Search for the cell housing the specified text and yield its [x, y] center coordinate. 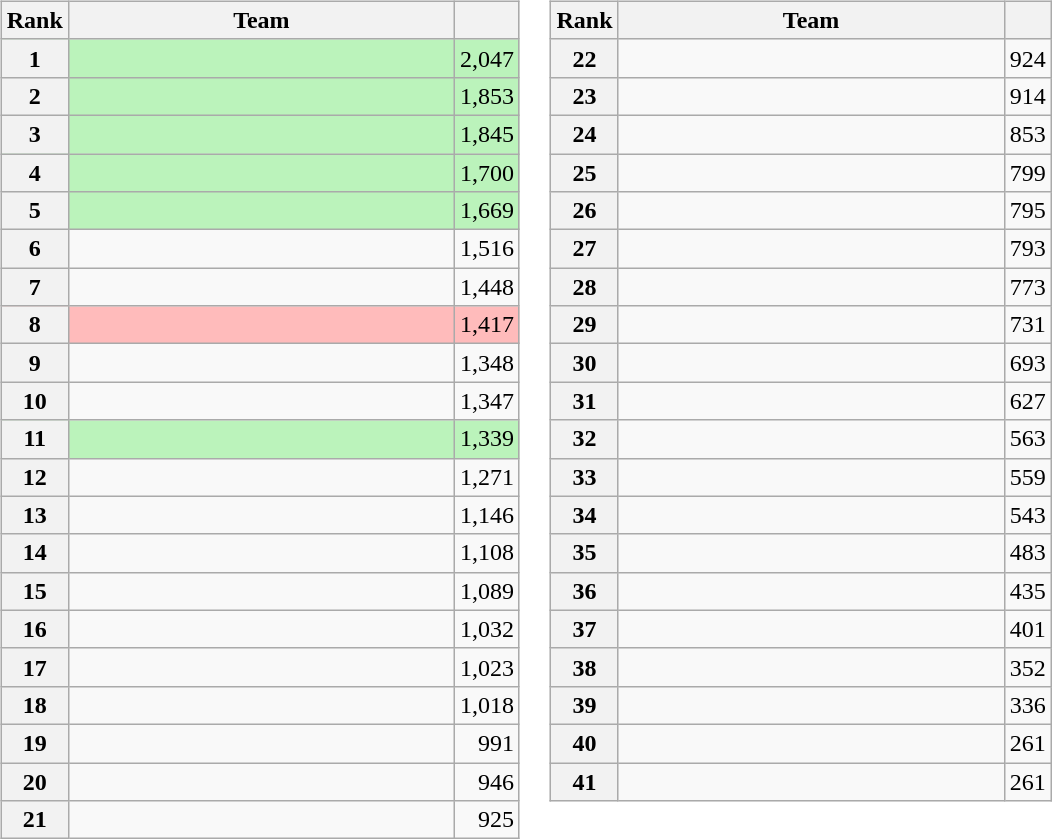
435 [1028, 591]
5 [34, 211]
27 [584, 249]
483 [1028, 553]
1,108 [486, 553]
17 [34, 667]
924 [1028, 58]
6 [34, 249]
18 [34, 705]
401 [1028, 629]
773 [1028, 287]
39 [584, 705]
795 [1028, 211]
20 [34, 781]
9 [34, 363]
627 [1028, 401]
30 [584, 363]
14 [34, 553]
4 [34, 173]
28 [584, 287]
1,669 [486, 211]
1,845 [486, 134]
22 [584, 58]
1,516 [486, 249]
925 [486, 820]
853 [1028, 134]
1,271 [486, 477]
1,347 [486, 401]
35 [584, 553]
1,089 [486, 591]
1 [34, 58]
40 [584, 743]
2,047 [486, 58]
991 [486, 743]
29 [584, 325]
2 [34, 96]
26 [584, 211]
352 [1028, 667]
38 [584, 667]
946 [486, 781]
914 [1028, 96]
1,023 [486, 667]
563 [1028, 439]
24 [584, 134]
1,417 [486, 325]
1,032 [486, 629]
25 [584, 173]
1,853 [486, 96]
36 [584, 591]
799 [1028, 173]
1,339 [486, 439]
32 [584, 439]
15 [34, 591]
10 [34, 401]
1,700 [486, 173]
13 [34, 515]
731 [1028, 325]
21 [34, 820]
12 [34, 477]
1,018 [486, 705]
23 [584, 96]
41 [584, 781]
559 [1028, 477]
11 [34, 439]
37 [584, 629]
543 [1028, 515]
1,348 [486, 363]
16 [34, 629]
1,146 [486, 515]
34 [584, 515]
336 [1028, 705]
693 [1028, 363]
31 [584, 401]
8 [34, 325]
3 [34, 134]
1,448 [486, 287]
793 [1028, 249]
7 [34, 287]
33 [584, 477]
19 [34, 743]
